Determine the (x, y) coordinate at the center of the cell enclosing the given text.  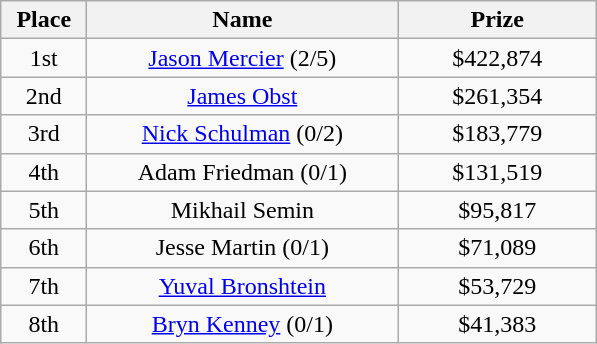
Bryn Kenney (0/1) (242, 324)
Adam Friedman (0/1) (242, 172)
1st (44, 58)
Nick Schulman (0/2) (242, 134)
$95,817 (498, 210)
$71,089 (498, 248)
8th (44, 324)
Mikhail Semin (242, 210)
Jesse Martin (0/1) (242, 248)
$41,383 (498, 324)
5th (44, 210)
Name (242, 20)
$261,354 (498, 96)
James Obst (242, 96)
$53,729 (498, 286)
7th (44, 286)
2nd (44, 96)
$422,874 (498, 58)
Prize (498, 20)
6th (44, 248)
$131,519 (498, 172)
3rd (44, 134)
4th (44, 172)
Place (44, 20)
Jason Mercier (2/5) (242, 58)
$183,779 (498, 134)
Yuval Bronshtein (242, 286)
